Pinpoint the cell where the given text exists, returning its (X, Y) midpoint coordinate. 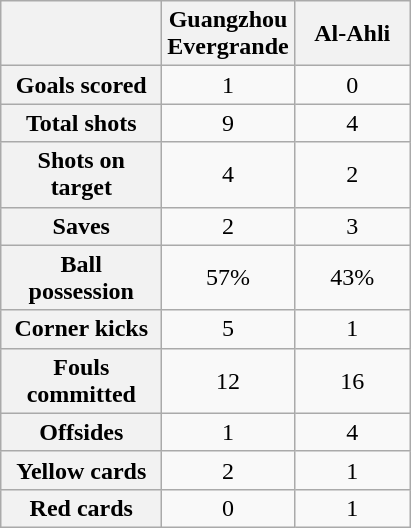
Red cards (82, 508)
Fouls committed (82, 380)
Al-Ahli (352, 34)
Guangzhou Evergrande (228, 34)
9 (228, 123)
3 (352, 226)
Offsides (82, 432)
Shots on target (82, 174)
Ball possession (82, 278)
Goals scored (82, 85)
Yellow cards (82, 470)
5 (228, 329)
43% (352, 278)
12 (228, 380)
Saves (82, 226)
16 (352, 380)
57% (228, 278)
Total shots (82, 123)
Corner kicks (82, 329)
